Find where the given text appears and provide that cell's center as [x, y] coordinate. 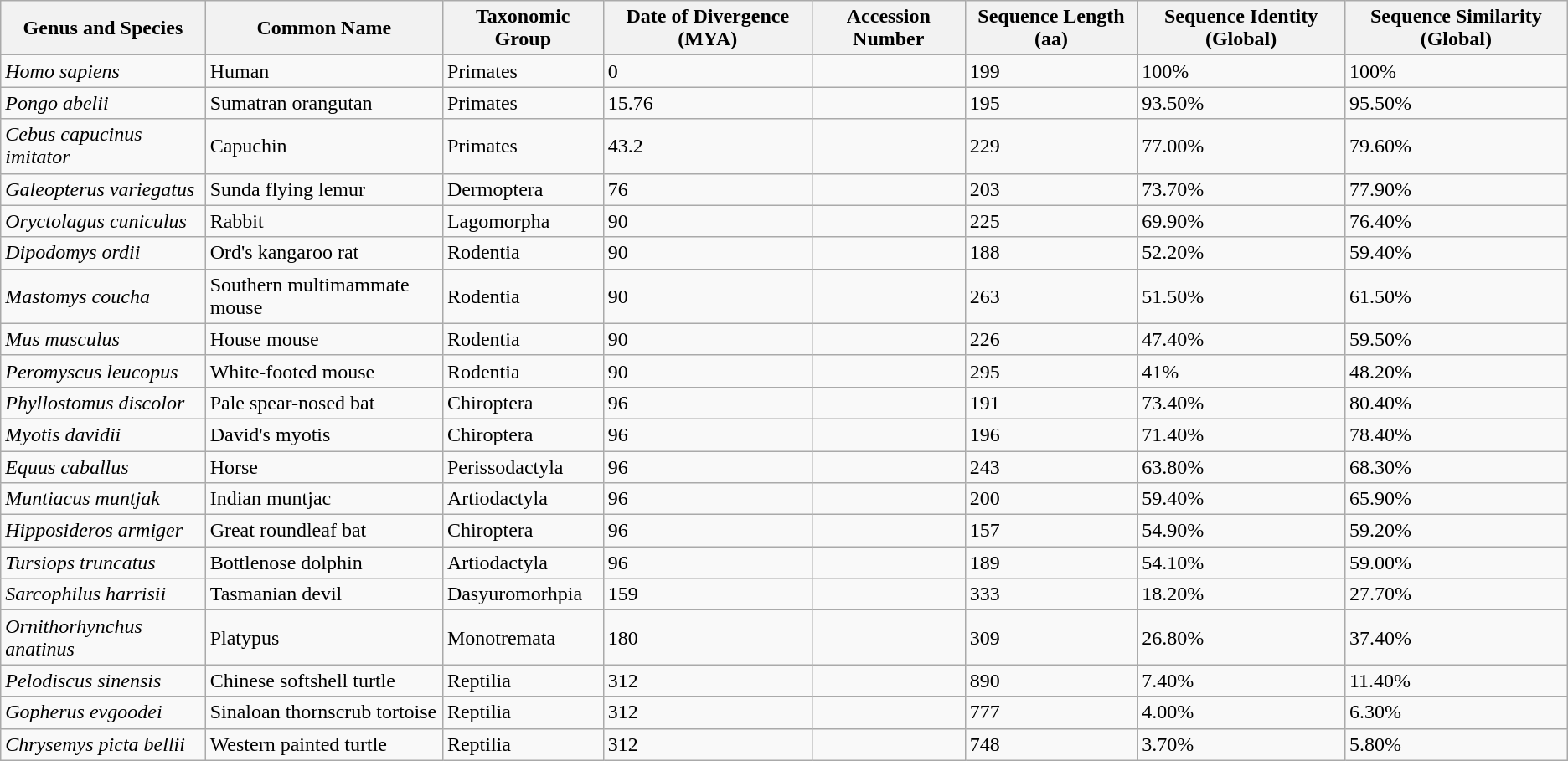
Mus musculus [103, 339]
Sumatran orangutan [323, 103]
295 [1051, 371]
Capuchin [323, 146]
200 [1051, 499]
59.00% [1456, 563]
Human [323, 71]
Rabbit [323, 221]
Hipposideros armiger [103, 531]
43.2 [707, 146]
777 [1051, 712]
Sinaloan thornscrub tortoise [323, 712]
76.40% [1456, 221]
71.40% [1241, 434]
225 [1051, 221]
191 [1051, 403]
52.20% [1241, 253]
Taxonomic Group [523, 28]
Oryctolagus cuniculus [103, 221]
78.40% [1456, 434]
890 [1051, 681]
3.70% [1241, 744]
Phyllostomus discolor [103, 403]
House mouse [323, 339]
226 [1051, 339]
Myotis davidii [103, 434]
Sarcophilus harrisii [103, 594]
195 [1051, 103]
80.40% [1456, 403]
White-footed mouse [323, 371]
Cebus capucinus imitator [103, 146]
Great roundleaf bat [323, 531]
196 [1051, 434]
73.40% [1241, 403]
63.80% [1241, 466]
Sequence Similarity (Global) [1456, 28]
59.20% [1456, 531]
309 [1051, 638]
263 [1051, 296]
69.90% [1241, 221]
Lagomorpha [523, 221]
Mastomys coucha [103, 296]
6.30% [1456, 712]
Muntiacus muntjak [103, 499]
Tasmanian devil [323, 594]
Equus caballus [103, 466]
Perissodactyla [523, 466]
Sequence Identity (Global) [1241, 28]
Homo sapiens [103, 71]
Pelodiscus sinensis [103, 681]
180 [707, 638]
748 [1051, 744]
Monotremata [523, 638]
229 [1051, 146]
54.90% [1241, 531]
11.40% [1456, 681]
Western painted turtle [323, 744]
188 [1051, 253]
7.40% [1241, 681]
Sequence Length (aa) [1051, 28]
157 [1051, 531]
Dipodomys ordii [103, 253]
243 [1051, 466]
Dermoptera [523, 189]
Southern multimammate mouse [323, 296]
18.20% [1241, 594]
54.10% [1241, 563]
Chinese softshell turtle [323, 681]
Tursiops truncatus [103, 563]
37.40% [1456, 638]
Date of Divergence (MYA) [707, 28]
Galeopterus variegatus [103, 189]
41% [1241, 371]
4.00% [1241, 712]
Pongo abelii [103, 103]
61.50% [1456, 296]
47.40% [1241, 339]
Bottlenose dolphin [323, 563]
Platypus [323, 638]
Ord's kangaroo rat [323, 253]
Dasyuromorhpia [523, 594]
189 [1051, 563]
68.30% [1456, 466]
Indian muntjac [323, 499]
Horse [323, 466]
David's myotis [323, 434]
5.80% [1456, 744]
26.80% [1241, 638]
Genus and Species [103, 28]
Ornithorhynchus anatinus [103, 638]
79.60% [1456, 146]
95.50% [1456, 103]
73.70% [1241, 189]
65.90% [1456, 499]
59.50% [1456, 339]
51.50% [1241, 296]
159 [707, 594]
76 [707, 189]
333 [1051, 594]
Accession Number [888, 28]
199 [1051, 71]
77.00% [1241, 146]
27.70% [1456, 594]
93.50% [1241, 103]
15.76 [707, 103]
Peromyscus leucopus [103, 371]
203 [1051, 189]
Sunda flying lemur [323, 189]
Gopherus evgoodei [103, 712]
Pale spear-nosed bat [323, 403]
48.20% [1456, 371]
77.90% [1456, 189]
Common Name [323, 28]
Chrysemys picta bellii [103, 744]
0 [707, 71]
